Determine the (x, y) coordinate at the center of the cell enclosing the given text.  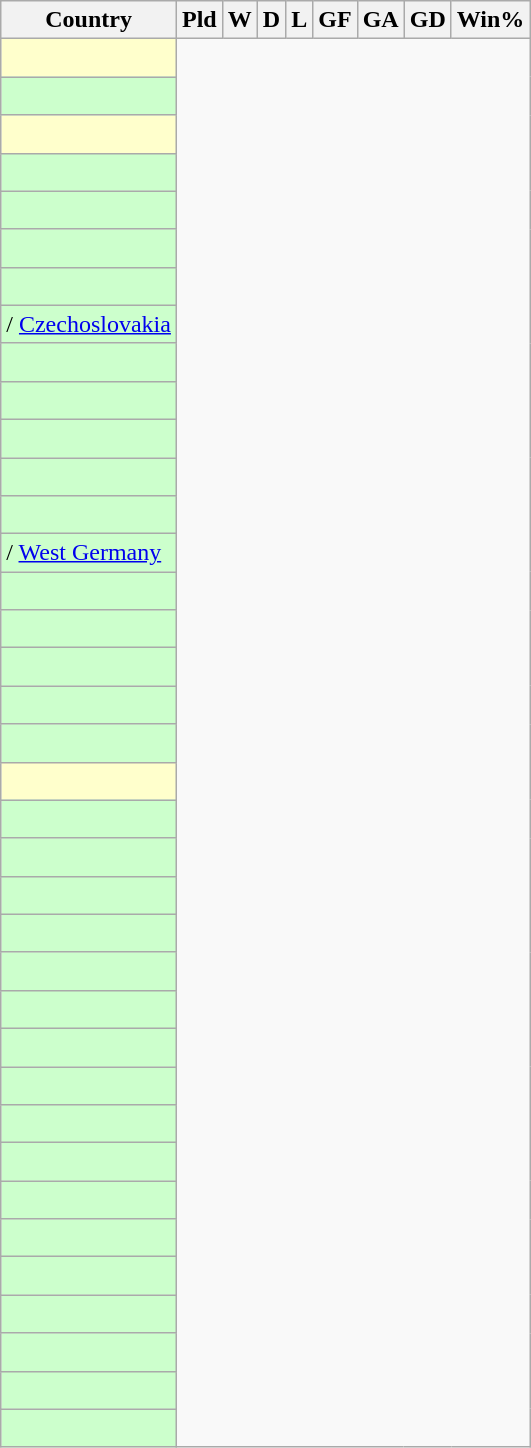
GD (428, 20)
Win% (490, 20)
GF (335, 20)
GA (380, 20)
D (271, 20)
/ Czechoslovakia (89, 324)
Country (89, 20)
/ West Germany (89, 553)
Pld (199, 20)
L (300, 20)
W (240, 20)
